Search for the cell housing the specified text and yield its [x, y] center coordinate. 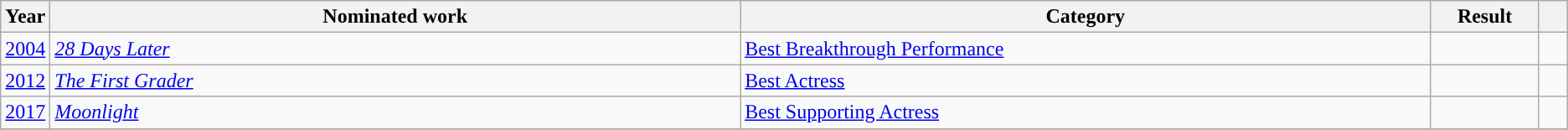
Category [1086, 17]
2012 [25, 81]
28 Days Later [395, 49]
2017 [25, 112]
2004 [25, 49]
Best Breakthrough Performance [1086, 49]
Result [1484, 17]
Best Supporting Actress [1086, 112]
Year [25, 17]
The First Grader [395, 81]
Moonlight [395, 112]
Nominated work [395, 17]
Best Actress [1086, 81]
